For the text-containing cell, return its midpoint in (X, Y) coordinate format. 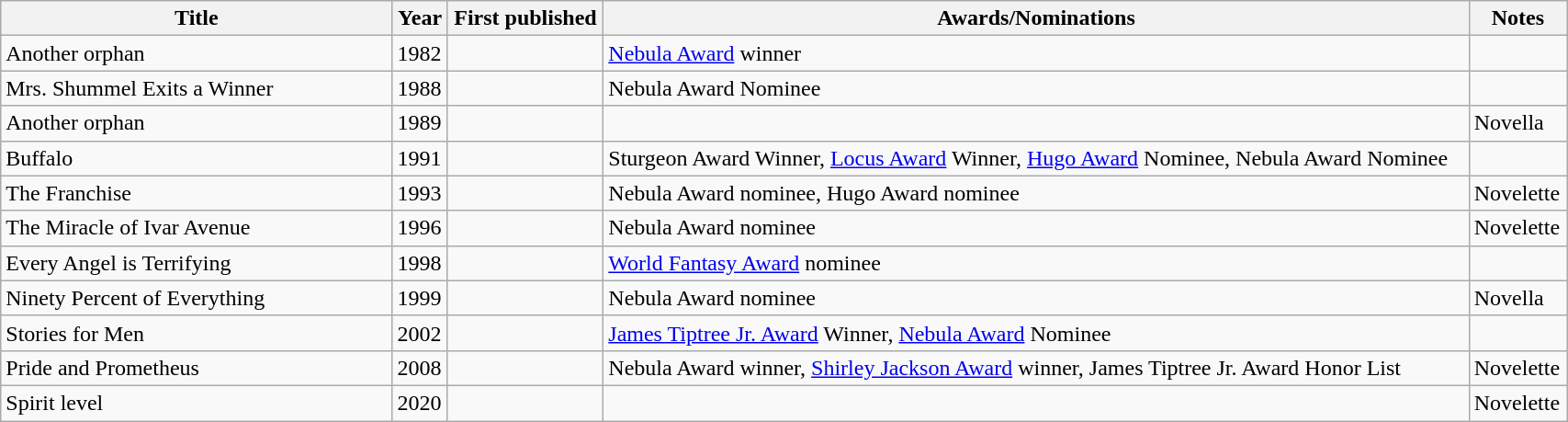
Spirit level (197, 403)
1996 (420, 228)
First published (525, 18)
Every Angel is Terrifying (197, 263)
Sturgeon Award Winner, Locus Award Winner, Hugo Award Nominee, Nebula Award Nominee (1036, 158)
2008 (420, 368)
1991 (420, 158)
Title (197, 18)
James Tiptree Jr. Award Winner, Nebula Award Nominee (1036, 333)
The Franchise (197, 193)
2002 (420, 333)
1998 (420, 263)
1989 (420, 123)
1988 (420, 88)
1999 (420, 298)
Nebula Award Nominee (1036, 88)
Ninety Percent of Everything (197, 298)
Buffalo (197, 158)
1993 (420, 193)
Year (420, 18)
Stories for Men (197, 333)
Pride and Prometheus (197, 368)
Nebula Award winner, Shirley Jackson Award winner, James Tiptree Jr. Award Honor List (1036, 368)
Nebula Award nominee, Hugo Award nominee (1036, 193)
Awards/Nominations (1036, 18)
2020 (420, 403)
Notes (1517, 18)
1982 (420, 53)
Mrs. Shummel Exits a Winner (197, 88)
Nebula Award winner (1036, 53)
World Fantasy Award nominee (1036, 263)
The Miracle of Ivar Avenue (197, 228)
